Output the (x, y) coordinate of the center of the cell containing the given text.  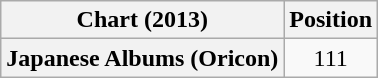
Chart (2013) (142, 20)
Position (331, 20)
Japanese Albums (Oricon) (142, 58)
111 (331, 58)
